Return the (X, Y) coordinate for the center point of the cell that contains the specified text.  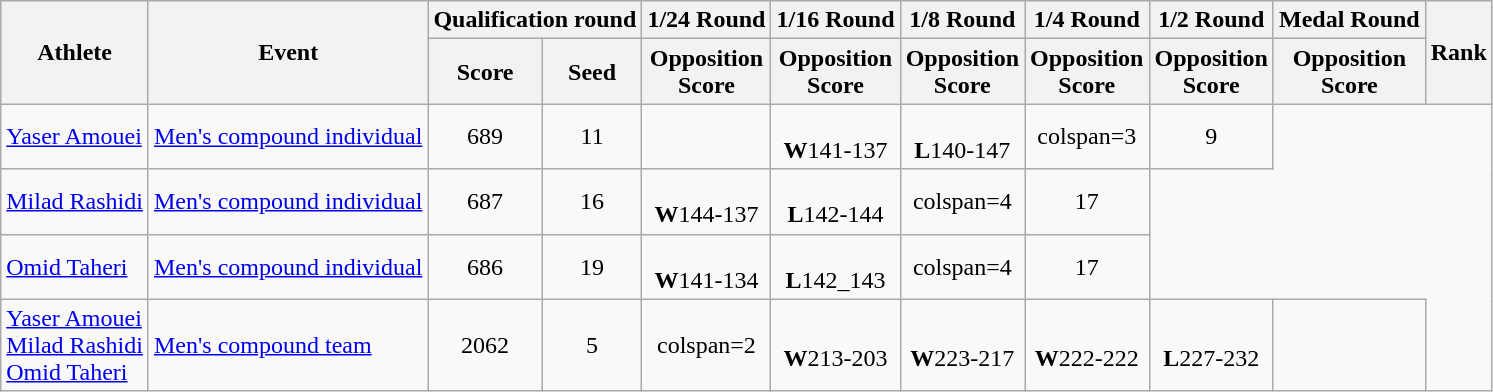
Milad Rashidi (75, 202)
11 (592, 136)
9 (1211, 136)
L140-147 (962, 136)
1/16 Round (836, 20)
1/8 Round (962, 20)
W223-217 (962, 345)
Qualification round (535, 20)
Yaser AmoueiMilad RashidiOmid Taheri (75, 345)
W213-203 (836, 345)
19 (592, 266)
Rank (1458, 52)
L142_143 (836, 266)
5 (592, 345)
687 (485, 202)
W144-137 (706, 202)
L142-144 (836, 202)
Seed (592, 72)
689 (485, 136)
W141-134 (706, 266)
colspan=2 (706, 345)
W141-137 (836, 136)
Score (485, 72)
colspan=3 (1087, 136)
Omid Taheri (75, 266)
L227-232 (1211, 345)
Athlete (75, 52)
Event (288, 52)
1/4 Round (1087, 20)
1/24 Round (706, 20)
686 (485, 266)
Yaser Amouei (75, 136)
2062 (485, 345)
W222-222 (1087, 345)
Men's compound team (288, 345)
1/2 Round (1211, 20)
Medal Round (1349, 20)
16 (592, 202)
